From the cell containing the given text, extract its center point as (x, y) coordinate. 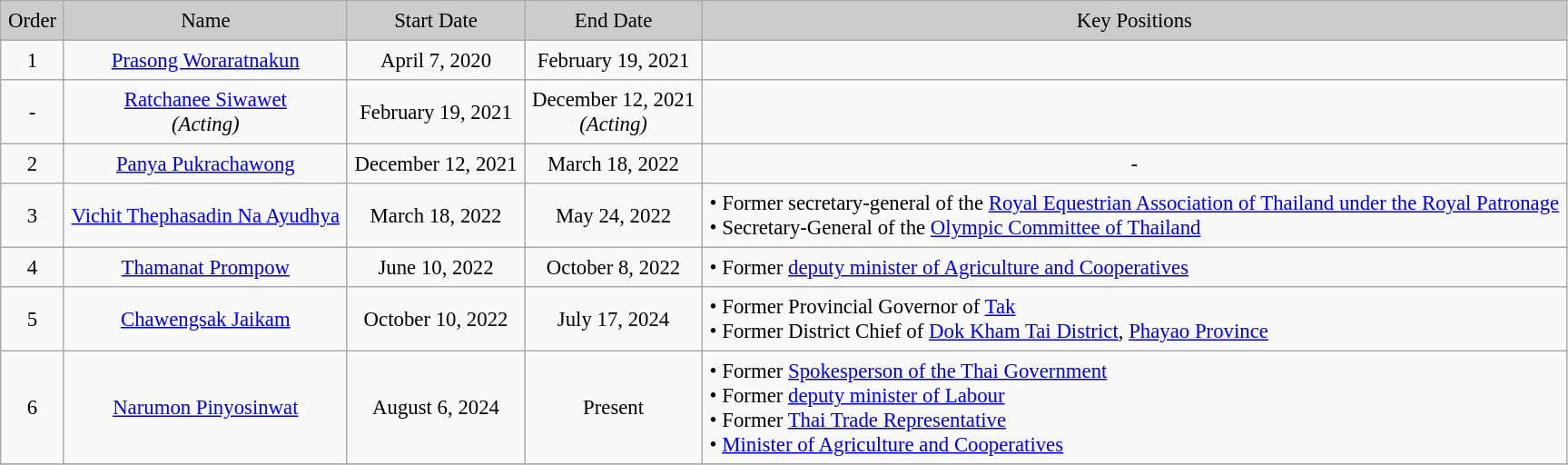
Ratchanee Siwawet(Acting) (205, 112)
2 (33, 163)
Panya Pukrachawong (205, 163)
4 (33, 267)
1 (33, 60)
August 6, 2024 (436, 407)
June 10, 2022 (436, 267)
July 17, 2024 (614, 319)
5 (33, 319)
Thamanat Prompow (205, 267)
Chawengsak Jaikam (205, 319)
April 7, 2020 (436, 60)
Start Date (436, 21)
December 12, 2021 (436, 163)
May 24, 2022 (614, 215)
Key Positions (1134, 21)
Order (33, 21)
6 (33, 407)
October 8, 2022 (614, 267)
End Date (614, 21)
Present (614, 407)
December 12, 2021 (Acting) (614, 112)
Vichit Thephasadin Na Ayudhya (205, 215)
Name (205, 21)
Narumon Pinyosinwat (205, 407)
• Former deputy minister of Agriculture and Cooperatives (1134, 267)
October 10, 2022 (436, 319)
• Former Provincial Governor of Tak • Former District Chief of Dok Kham Tai District, Phayao Province (1134, 319)
Prasong Woraratnakun (205, 60)
3 (33, 215)
